Identify which cell holds the provided text, then report its (x, y) central coordinate. 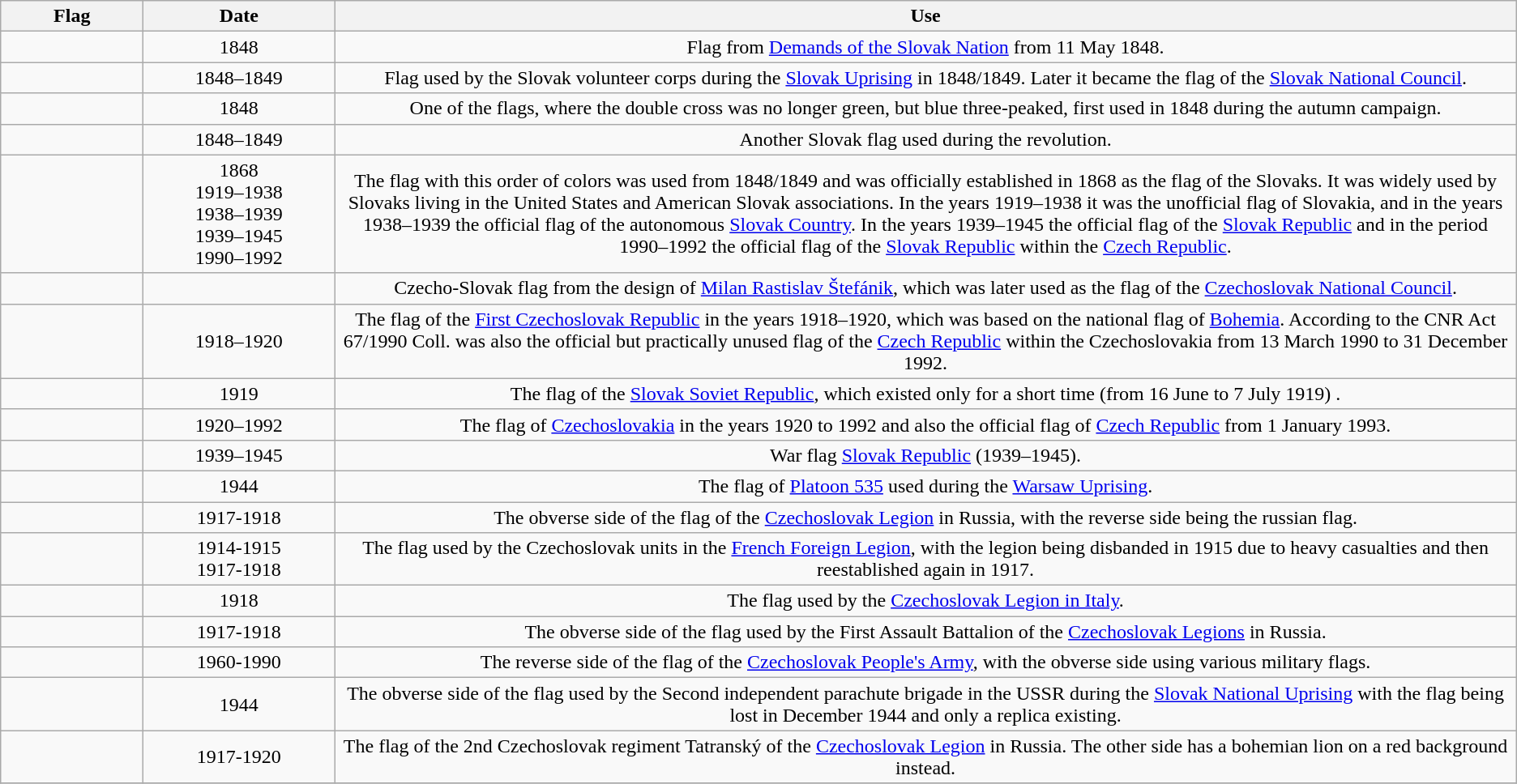
1939–1945 (239, 455)
Flag from Demands of the Slovak Nation from 11 May 1848. (925, 47)
1918–1920 (239, 341)
The flag of Platoon 535 used during the Warsaw Uprising. (925, 486)
Czecho-Slovak flag from the design of Milan Rastislav Štefánik, which was later used as the flag of the Czechoslovak National Council. (925, 288)
The flag of the Slovak Soviet Republic, which existed only for a short time (from 16 June to 7 July 1919) . (925, 394)
War flag Slovak Republic (1939–1945). (925, 455)
The flag used by the Czechoslovak Legion in Italy. (925, 601)
1918 (239, 601)
Date (239, 16)
One of the flags, where the double cross was no longer green, but blue three-peaked, first used in 1848 during the autumn campaign. (925, 109)
Flag used by the Slovak volunteer corps during the Slovak Uprising in 1848/1849. Later it became the flag of the Slovak National Council. (925, 78)
1960-1990 (239, 663)
1914-19151917-1918 (239, 559)
1920–1992 (239, 424)
Another Slovak flag used during the revolution. (925, 139)
Use (925, 16)
The flag of Czechoslovakia in the years 1920 to 1992 and also the official flag of Czech Republic from 1 January 1993. (925, 424)
Flag (72, 16)
The reverse side of the flag of the Czechoslovak People's Army, with the obverse side using various military flags. (925, 663)
1917-1920 (239, 756)
1919 (239, 394)
The obverse side of the flag of the Czechoslovak Legion in Russia, with the reverse side being the russian flag. (925, 518)
The obverse side of the flag used by the First Assault Battalion of the Czechoslovak Legions in Russia. (925, 632)
18681919–19381938–19391939–19451990–1992 (239, 214)
